Capture the cell that displays the provided text and extract its (X, Y) central coordinate. 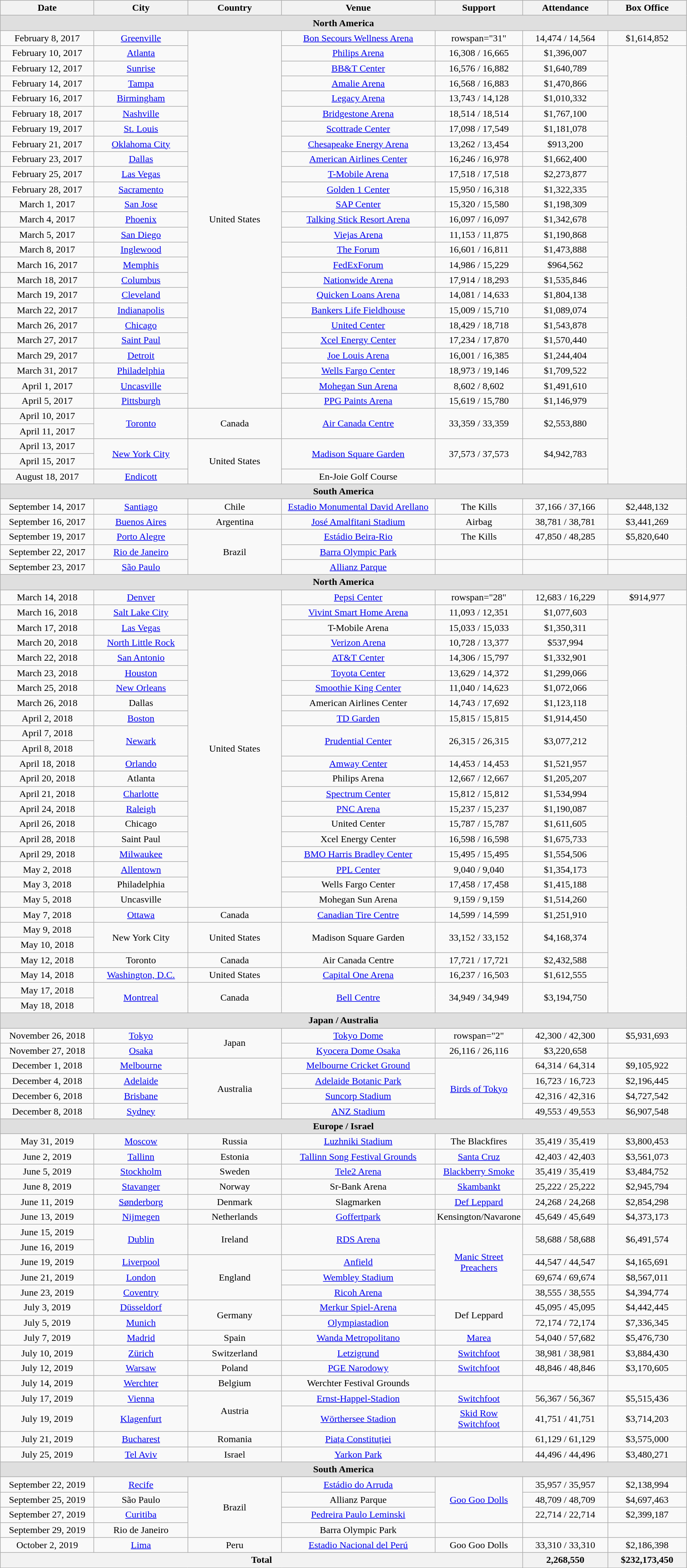
Nationwide Arena (358, 280)
Quicken Loans Arena (358, 295)
December 8, 2018 (47, 1111)
November 27, 2018 (47, 1051)
9,159 / 9,159 (479, 899)
Date (47, 8)
Amway Center (358, 764)
$1,146,979 (565, 401)
The Blackfires (479, 1141)
Tallinn Song Festival Grounds (358, 1157)
April 11, 2017 (47, 431)
Viejas Arena (358, 235)
March 8, 2017 (47, 250)
Estádio do Arruda (358, 1485)
$3,220,658 (565, 1051)
May 7, 2018 (47, 914)
33,359 / 33,359 (479, 423)
16,097 / 16,097 (479, 220)
$3,441,269 (647, 522)
Columbus (141, 280)
Buenos Aires (141, 522)
$537,994 (565, 642)
38,781 / 38,781 (565, 522)
New Orleans (141, 688)
Melbourne Cricket Ground (358, 1066)
Joe Louis Arena (358, 355)
April 8, 2018 (47, 748)
42,316 / 42,316 (565, 1096)
Adelaide Botanic Park (358, 1081)
$2,273,877 (565, 174)
March 22, 2017 (47, 310)
April 21, 2018 (47, 794)
12,667 / 12,667 (479, 779)
June 5, 2019 (47, 1172)
Belgium (235, 1383)
13,629 / 14,372 (479, 673)
PPL Center (358, 869)
$1,350,311 (565, 627)
Olympiastadion (358, 1323)
Sacramento (141, 189)
33,152 / 33,152 (479, 937)
England (235, 1277)
April 20, 2018 (47, 779)
September 14, 2017 (47, 507)
Sønderborg (141, 1202)
September 19, 2017 (47, 537)
Sweden (235, 1172)
Support (479, 8)
Pedreira Paulo Leminski (358, 1515)
February 8, 2017 (47, 38)
Blackberry Smoke (479, 1172)
38,555 / 38,555 (565, 1292)
$1,072,066 (565, 688)
Raleigh (141, 809)
July 25, 2019 (47, 1454)
17,721 / 17,721 (479, 960)
9,040 / 9,040 (479, 869)
Charlotte (141, 794)
$1,491,610 (565, 386)
October 2, 2019 (47, 1545)
Vivint Smart Home Arena (358, 612)
June 21, 2019 (47, 1277)
Wörthersee Stadion (358, 1419)
Denver (141, 597)
$1,535,846 (565, 280)
48,709 / 48,709 (565, 1500)
Newark (141, 741)
15,237 / 15,237 (479, 809)
10,728 / 13,377 (479, 642)
Memphis (141, 265)
Salt Lake City (141, 612)
May 2, 2018 (47, 869)
17,234 / 17,870 (479, 340)
Chile (235, 507)
April 7, 2018 (47, 733)
$1,181,078 (565, 129)
En-Joie Golf Course (358, 476)
Germany (235, 1315)
March 1, 2017 (47, 204)
March 22, 2018 (47, 658)
Ireland (235, 1240)
48,846 / 48,846 (565, 1368)
May 12, 2018 (47, 960)
February 21, 2017 (47, 144)
$3,194,750 (565, 998)
St. Louis (141, 129)
$1,534,994 (565, 794)
15,033 / 15,033 (479, 627)
Düsseldorf (141, 1308)
July 5, 2019 (47, 1323)
Lima (141, 1545)
February 16, 2017 (47, 98)
London (141, 1277)
June 8, 2019 (47, 1187)
$1,473,888 (565, 250)
$4,942,783 (565, 454)
22,714 / 22,714 (565, 1515)
$5,820,640 (647, 537)
AT&T Center (358, 658)
March 16, 2018 (47, 612)
Bon Secours Wellness Arena (358, 38)
$2,854,298 (647, 1202)
16,601 / 16,811 (479, 250)
December 4, 2018 (47, 1081)
Scottrade Center (358, 129)
15,815 / 15,815 (479, 718)
Argentina (235, 522)
TD Garden (358, 718)
16,576 / 16,882 (479, 68)
$1,914,450 (565, 718)
16,246 / 16,978 (479, 159)
$1,570,440 (565, 340)
The Forum (358, 250)
14,081 / 14,633 (479, 295)
Pepsi Center (358, 597)
Legacy Arena (358, 98)
61,129 / 61,129 (565, 1439)
Prudential Center (358, 741)
Inglewood (141, 250)
Ernst-Happel-Stadion (358, 1398)
11,040 / 14,623 (479, 688)
$6,491,574 (647, 1240)
Estádio Beira-Rio (358, 537)
Madrid (141, 1338)
Wanda Metropolitano (358, 1338)
Austria (235, 1411)
Tokyo (141, 1036)
Nashville (141, 114)
September 22, 2019 (47, 1485)
José Amalfitani Stadium (358, 522)
Country (235, 8)
14,474 / 14,564 (565, 38)
Manic Street Preachers (479, 1262)
$1,322,335 (565, 189)
Nijmegen (141, 1217)
$2,196,445 (647, 1081)
Poland (235, 1368)
$1,521,957 (565, 764)
Santiago (141, 507)
Klagenfurt (141, 1419)
City (141, 8)
Cleveland (141, 295)
$3,484,752 (647, 1172)
Detroit (141, 355)
Estadio Nacional del Perú (358, 1545)
Skambankt (479, 1187)
14,599 / 14,599 (479, 914)
September 29, 2019 (47, 1530)
April 18, 2018 (47, 764)
Russia (235, 1141)
Ricoh Arena (358, 1292)
Sunrise (141, 68)
September 27, 2019 (47, 1515)
Yarkon Park (358, 1454)
$8,567,011 (647, 1277)
Wembley Stadium (358, 1277)
$913,200 (565, 144)
26,315 / 26,315 (479, 741)
Peru (235, 1545)
37,166 / 37,166 (565, 507)
Adelaide (141, 1081)
Luzhniki Stadium (358, 1141)
Total (262, 1560)
Kyocera Dome Osaka (358, 1051)
Houston (141, 673)
$4,165,691 (647, 1262)
Capital One Arena (358, 975)
18,514 / 18,514 (479, 114)
April 2, 2018 (47, 718)
15,812 / 15,812 (479, 794)
PNC Arena (358, 809)
San Jose (141, 204)
Smoothie King Center (358, 688)
Birmingham (141, 98)
2,268,550 (565, 1560)
16,237 / 16,503 (479, 975)
Venue (358, 8)
Verizon Arena (358, 642)
May 18, 2018 (47, 1005)
$2,399,187 (647, 1515)
$9,105,922 (647, 1066)
July 7, 2019 (47, 1338)
Coventry (141, 1292)
12,683 / 16,229 (565, 597)
41,751 / 41,751 (565, 1419)
16,308 / 16,665 (479, 53)
Talking Stick Resort Arena (358, 220)
15,320 / 15,580 (479, 204)
September 16, 2017 (47, 522)
May 31, 2019 (47, 1141)
March 14, 2018 (47, 597)
FedExForum (358, 265)
September 25, 2019 (47, 1500)
14,743 / 17,692 (479, 703)
Curitiba (141, 1515)
Porto Alegre (141, 537)
15,619 / 15,780 (479, 401)
June 16, 2019 (47, 1247)
April 1, 2017 (47, 386)
$1,611,605 (565, 824)
June 11, 2019 (47, 1202)
June 19, 2019 (47, 1262)
July 19, 2019 (47, 1419)
PGE Narodowy (358, 1368)
$3,077,212 (565, 741)
July 17, 2019 (47, 1398)
March 20, 2018 (47, 642)
June 2, 2019 (47, 1157)
April 26, 2018 (47, 824)
San Diego (141, 235)
$1,342,678 (565, 220)
Box Office (647, 8)
rowspan="31" (479, 38)
$1,251,910 (565, 914)
Liverpool (141, 1262)
$1,675,733 (565, 839)
March 18, 2017 (47, 280)
Switzerland (235, 1353)
September 22, 2017 (47, 552)
$1,354,173 (565, 869)
$1,415,188 (565, 884)
Orlando (141, 764)
June 13, 2019 (47, 1217)
$1,244,404 (565, 355)
Bucharest (141, 1439)
$1,612,555 (565, 975)
$1,543,878 (565, 325)
34,949 / 34,949 (479, 998)
$4,697,463 (647, 1500)
Airbag (479, 522)
Tampa (141, 83)
Estadio Monumental David Arellano (358, 507)
$3,884,430 (647, 1353)
$3,714,203 (647, 1419)
24,268 / 24,268 (565, 1202)
$1,198,309 (565, 204)
Zürich (141, 1353)
February 19, 2017 (47, 129)
37,573 / 37,573 (479, 454)
$4,168,374 (565, 937)
PPG Paints Arena (358, 401)
Munich (141, 1323)
April 13, 2017 (47, 446)
17,098 / 17,549 (479, 129)
Boston (141, 718)
February 18, 2017 (47, 114)
$1,662,400 (565, 159)
March 29, 2017 (47, 355)
$2,138,994 (647, 1485)
September 23, 2017 (47, 567)
45,095 / 45,095 (565, 1308)
Europe / Israel (343, 1126)
$1,554,506 (565, 854)
Sydney (141, 1111)
$7,336,345 (647, 1323)
17,518 / 17,518 (479, 174)
38,981 / 38,981 (565, 1353)
Werchter (141, 1383)
$1,123,118 (565, 703)
Japan / Australia (343, 1020)
Bell Centre (358, 998)
$1,205,207 (565, 779)
Montreal (141, 998)
Toyota Center (358, 673)
13,262 / 13,454 (479, 144)
Tallinn (141, 1157)
Attendance (565, 8)
$3,561,073 (647, 1157)
44,496 / 44,496 (565, 1454)
Santa Cruz (479, 1157)
$1,709,522 (565, 370)
64,314 / 64,314 (565, 1066)
Bankers Life Fieldhouse (358, 310)
26,116 / 26,116 (479, 1051)
February 28, 2017 (47, 189)
$1,767,100 (565, 114)
Spectrum Center (358, 794)
$4,373,173 (647, 1217)
17,914 / 18,293 (479, 280)
$6,907,548 (647, 1111)
16,001 / 16,385 (479, 355)
February 10, 2017 (47, 53)
Israel (235, 1454)
March 26, 2017 (47, 325)
April 5, 2017 (47, 401)
April 10, 2017 (47, 416)
$2,448,132 (647, 507)
Romania (235, 1439)
33,310 / 33,310 (565, 1545)
July 14, 2019 (47, 1383)
March 25, 2018 (47, 688)
Japan (235, 1043)
16,568 / 16,883 (479, 83)
May 5, 2018 (47, 899)
Tele2 Arena (358, 1172)
14,306 / 15,797 (479, 658)
Indianapolis (141, 310)
March 19, 2017 (47, 295)
Stavanger (141, 1187)
$1,299,066 (565, 673)
$4,727,542 (647, 1096)
Merkur Spiel-Arena (358, 1308)
$2,945,794 (647, 1187)
Chesapeake Energy Arena (358, 144)
$4,394,774 (647, 1292)
May 9, 2018 (47, 930)
Milwaukee (141, 854)
54,040 / 57,682 (565, 1338)
May 17, 2018 (47, 990)
$5,515,436 (647, 1398)
August 18, 2017 (47, 476)
December 1, 2018 (47, 1066)
June 23, 2019 (47, 1292)
February 14, 2017 (47, 83)
Endicott (141, 476)
Skid RowSwitchfoot (479, 1419)
April 28, 2018 (47, 839)
July 12, 2019 (47, 1368)
11,093 / 12,351 (479, 612)
May 14, 2018 (47, 975)
16,598 / 16,598 (479, 839)
RDS Arena (358, 1240)
rowspan="2" (479, 1036)
Phoenix (141, 220)
42,403 / 42,403 (565, 1157)
$1,010,332 (565, 98)
$1,190,868 (565, 235)
March 31, 2017 (47, 370)
March 17, 2018 (47, 627)
$2,553,880 (565, 423)
San Antonio (141, 658)
May 10, 2018 (47, 945)
North Little Rock (141, 642)
Warsaw (141, 1368)
Melbourne (141, 1066)
Slagmarken (358, 1202)
Bridgestone Arena (358, 114)
49,553 / 49,553 (565, 1111)
Osaka (141, 1051)
$3,575,000 (647, 1439)
14,453 / 14,453 (479, 764)
15,495 / 15,495 (479, 854)
Washington, D.C. (141, 975)
Piața Constituției (358, 1439)
rowspan="28" (479, 597)
April 15, 2017 (47, 461)
$2,432,588 (565, 960)
March 16, 2017 (47, 265)
Allentown (141, 869)
Netherlands (235, 1217)
SAP Center (358, 204)
$1,640,789 (565, 68)
Spain (235, 1338)
July 10, 2019 (47, 1353)
15,950 / 16,318 (479, 189)
47,850 / 48,285 (565, 537)
$1,514,260 (565, 899)
$3,480,271 (647, 1454)
8,602 / 8,602 (479, 386)
Greenville (141, 38)
Norway (235, 1187)
Letzigrund (358, 1353)
March 4, 2017 (47, 220)
$914,977 (647, 597)
Stockholm (141, 1172)
$1,077,603 (565, 612)
Ottawa (141, 914)
$1,804,138 (565, 295)
11,153 / 11,875 (479, 235)
April 29, 2018 (47, 854)
$1,614,852 (647, 38)
Brisbane (141, 1096)
$232,173,450 (647, 1560)
18,973 / 19,146 (479, 370)
Canadian Tire Centre (358, 914)
Tokyo Dome (358, 1036)
Suncorp Stadium (358, 1096)
$1,470,866 (565, 83)
March 23, 2018 (47, 673)
Oklahoma City (141, 144)
17,458 / 17,458 (479, 884)
ANZ Stadium (358, 1111)
72,174 / 72,174 (565, 1323)
Anfield (358, 1262)
Birds of Tokyo (479, 1088)
Golden 1 Center (358, 189)
Werchter Festival Grounds (358, 1383)
16,723 / 16,723 (565, 1081)
58,688 / 58,688 (565, 1240)
13,743 / 14,128 (479, 98)
Denmark (235, 1202)
15,009 / 15,710 (479, 310)
Australia (235, 1088)
$2,186,398 (647, 1545)
$4,442,445 (647, 1308)
45,649 / 45,649 (565, 1217)
$3,800,453 (647, 1141)
25,222 / 25,222 (565, 1187)
BMO Harris Bradley Center (358, 854)
$3,170,605 (647, 1368)
Moscow (141, 1141)
July 3, 2019 (47, 1308)
44,547 / 44,547 (565, 1262)
April 24, 2018 (47, 809)
Goffertpark (358, 1217)
$1,396,007 (565, 53)
March 27, 2017 (47, 340)
14,986 / 15,229 (479, 265)
June 15, 2019 (47, 1232)
February 25, 2017 (47, 174)
Estonia (235, 1157)
56,367 / 56,367 (565, 1398)
$1,089,074 (565, 310)
Dublin (141, 1240)
Tel Aviv (141, 1454)
July 21, 2019 (47, 1439)
March 26, 2018 (47, 703)
Amalie Arena (358, 83)
March 5, 2017 (47, 235)
Kensington/Navarone (479, 1217)
Sr-Bank Arena (358, 1187)
November 26, 2018 (47, 1036)
December 6, 2018 (47, 1096)
February 12, 2017 (47, 68)
Recife (141, 1485)
18,429 / 18,718 (479, 325)
May 3, 2018 (47, 884)
Pittsburgh (141, 401)
February 23, 2017 (47, 159)
42,300 / 42,300 (565, 1036)
Vienna (141, 1398)
Marea (479, 1338)
15,787 / 15,787 (479, 824)
$964,562 (565, 265)
$5,476,730 (647, 1338)
35,957 / 35,957 (565, 1485)
$5,931,693 (647, 1036)
BB&T Center (358, 68)
$1,190,087 (565, 809)
$1,332,901 (565, 658)
69,674 / 69,674 (565, 1277)
